From the cell containing the given text, extract its center point as (x, y) coordinate. 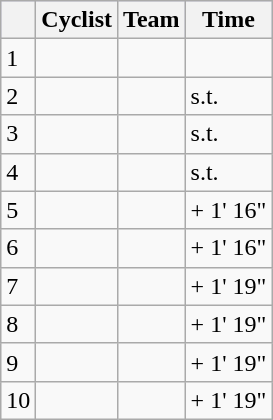
6 (18, 248)
5 (18, 210)
3 (18, 134)
Cyclist (77, 20)
4 (18, 172)
Time (228, 20)
10 (18, 400)
8 (18, 324)
Team (152, 20)
7 (18, 286)
9 (18, 362)
1 (18, 58)
2 (18, 96)
